Capture the cell that displays the provided text and extract its (X, Y) central coordinate. 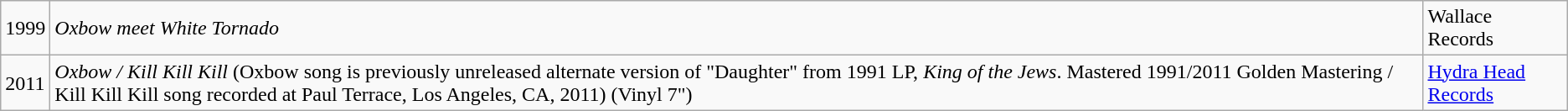
Oxbow meet White Tornado (737, 29)
1999 (25, 29)
2011 (25, 82)
Wallace Records (1495, 29)
Hydra Head Records (1495, 82)
